Determine the [X, Y] coordinate at the center of the cell enclosing the given text.  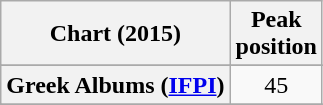
Peak position [276, 34]
Greek Albums (IFPI) [116, 85]
Chart (2015) [116, 34]
45 [276, 85]
